Locate the cell with the specified text and output its (x, y) center coordinate. 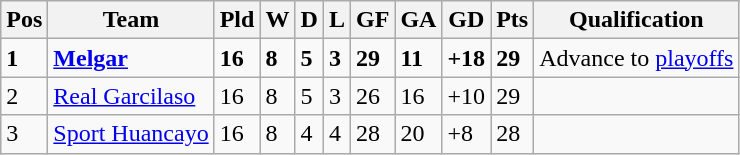
D (309, 20)
GD (466, 20)
1 (24, 58)
GA (418, 20)
Qualification (636, 20)
Sport Huancayo (131, 134)
Pos (24, 20)
Pld (237, 20)
26 (372, 96)
Team (131, 20)
Real Garcilaso (131, 96)
20 (418, 134)
Melgar (131, 58)
+10 (466, 96)
2 (24, 96)
11 (418, 58)
+18 (466, 58)
W (278, 20)
L (336, 20)
Advance to playoffs (636, 58)
Pts (512, 20)
GF (372, 20)
+8 (466, 134)
